Return the (X, Y) coordinate for the center point of the cell that contains the specified text.  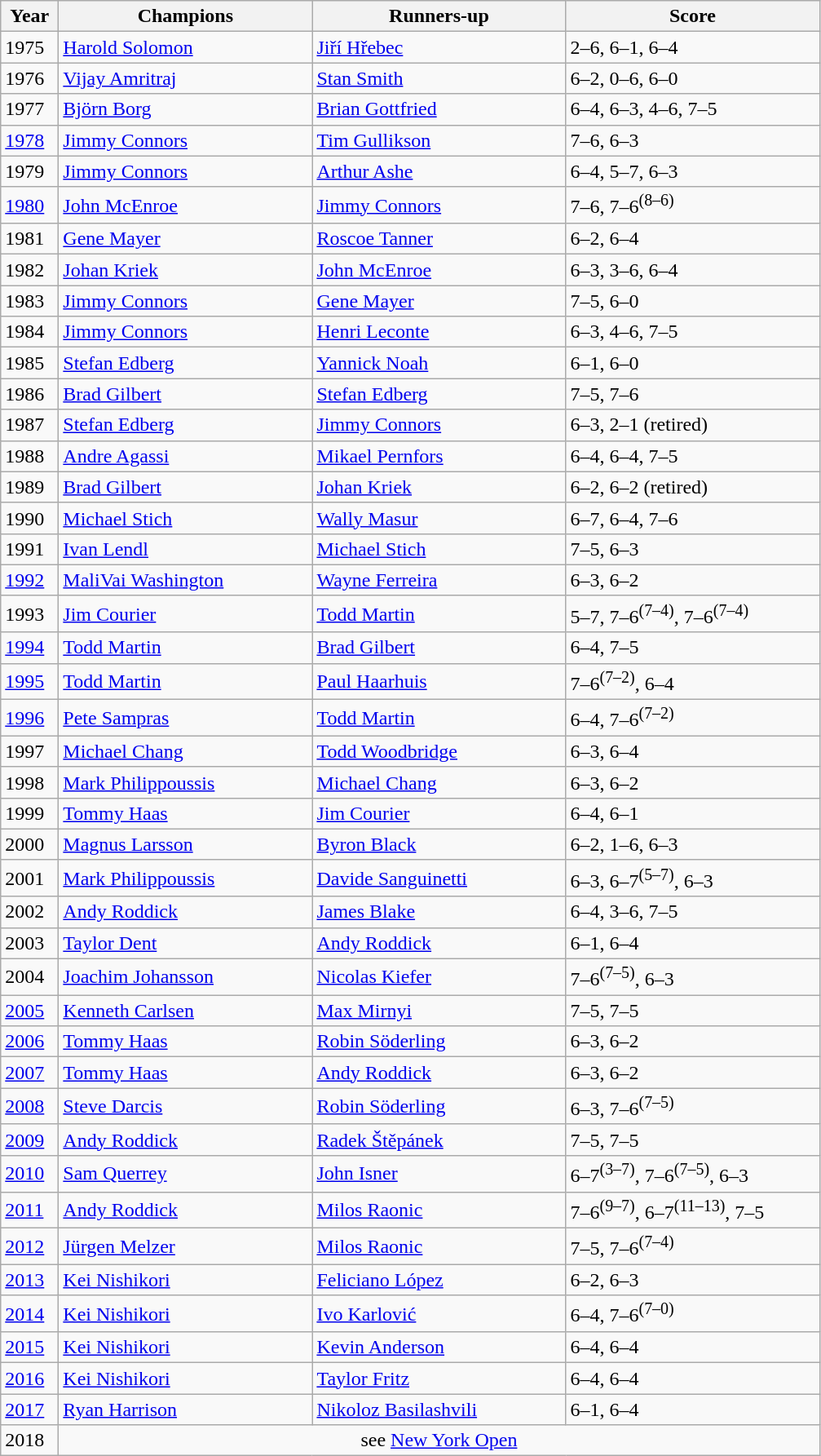
2015 (29, 1348)
6–1, 6–0 (693, 363)
Steve Darcis (186, 1106)
James Blake (439, 912)
1981 (29, 239)
2002 (29, 912)
2010 (29, 1173)
7–5, 7–6(7–4) (693, 1246)
1983 (29, 301)
Vijay Amritraj (186, 78)
6–3, 6–7(5–7), 6–3 (693, 878)
Radek Štěpánek (439, 1140)
1998 (29, 782)
Score (693, 16)
2018 (29, 1441)
2–6, 6–1, 6–4 (693, 47)
6–3, 6–4 (693, 751)
Andre Agassi (186, 456)
6–2, 1–6, 6–3 (693, 844)
Ivan Lendl (186, 549)
Nikoloz Basilashvili (439, 1410)
Magnus Larsson (186, 844)
Harold Solomon (186, 47)
6–4, 6–4, 7–5 (693, 456)
1999 (29, 813)
6–4, 5–7, 6–3 (693, 171)
Jiří Hřebec (439, 47)
Runners-up (439, 16)
Taylor Fritz (439, 1379)
1997 (29, 751)
Year (29, 16)
2008 (29, 1106)
Sam Querrey (186, 1173)
6–3, 3–6, 6–4 (693, 270)
Henri Leconte (439, 332)
see New York Open (439, 1441)
Pete Sampras (186, 718)
6–3, 7–6(7–5) (693, 1106)
Mikael Pernfors (439, 456)
Nicolas Kiefer (439, 977)
2005 (29, 1011)
6–7(3–7), 7–6(7–5), 6–3 (693, 1173)
1993 (29, 613)
1985 (29, 363)
Wayne Ferreira (439, 580)
7–5, 6–0 (693, 301)
7–6(7–5), 6–3 (693, 977)
6–4, 6–3, 4–6, 7–5 (693, 109)
1976 (29, 78)
Tim Gullikson (439, 140)
Kenneth Carlsen (186, 1011)
6–2, 6–2 (retired) (693, 487)
1979 (29, 171)
7–6(7–2), 6–4 (693, 682)
1986 (29, 394)
2012 (29, 1246)
6–4, 7–6(7–0) (693, 1313)
1977 (29, 109)
1992 (29, 580)
6–4, 3–6, 7–5 (693, 912)
Ivo Karlović (439, 1313)
7–5, 7–6 (693, 394)
6–7, 6–4, 7–6 (693, 518)
2009 (29, 1140)
Jürgen Melzer (186, 1246)
2016 (29, 1379)
2001 (29, 878)
Roscoe Tanner (439, 239)
2006 (29, 1042)
1991 (29, 549)
7–6, 6–3 (693, 140)
7–5, 6–3 (693, 549)
2011 (29, 1210)
Davide Sanguinetti (439, 878)
5–7, 7–6(7–4), 7–6(7–4) (693, 613)
1988 (29, 456)
6–3, 4–6, 7–5 (693, 332)
2014 (29, 1313)
Stan Smith (439, 78)
1982 (29, 270)
1980 (29, 206)
Byron Black (439, 844)
1989 (29, 487)
2004 (29, 977)
Ryan Harrison (186, 1410)
1975 (29, 47)
Yannick Noah (439, 363)
6–2, 0–6, 6–0 (693, 78)
1995 (29, 682)
2003 (29, 943)
2000 (29, 844)
Paul Haarhuis (439, 682)
Max Mirnyi (439, 1011)
2007 (29, 1073)
Wally Masur (439, 518)
1996 (29, 718)
MaliVai Washington (186, 580)
7–6(9–7), 6–7(11–13), 7–5 (693, 1210)
Brian Gottfried (439, 109)
6–4, 7–5 (693, 648)
6–4, 7–6(7–2) (693, 718)
Kevin Anderson (439, 1348)
Björn Borg (186, 109)
1987 (29, 425)
7–6, 7–6(8–6) (693, 206)
6–2, 6–4 (693, 239)
6–4, 6–1 (693, 813)
2013 (29, 1280)
John Isner (439, 1173)
Joachim Johansson (186, 977)
6–2, 6–3 (693, 1280)
1994 (29, 648)
6–3, 2–1 (retired) (693, 425)
Todd Woodbridge (439, 751)
1978 (29, 140)
2017 (29, 1410)
Arthur Ashe (439, 171)
Champions (186, 16)
Feliciano López (439, 1280)
Taylor Dent (186, 943)
1990 (29, 518)
1984 (29, 332)
